Provide the [x, y] coordinate of the cell's center where the given text is located.  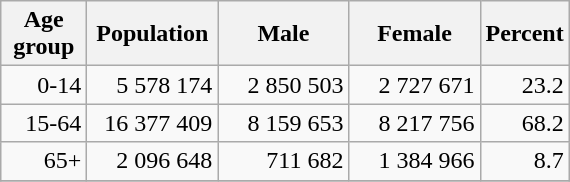
1 384 966 [414, 161]
8 217 756 [414, 123]
8.7 [524, 161]
0-14 [44, 85]
16 377 409 [152, 123]
2 850 503 [284, 85]
15-64 [44, 123]
Female [414, 34]
Age group [44, 34]
8 159 653 [284, 123]
5 578 174 [152, 85]
Population [152, 34]
68.2 [524, 123]
711 682 [284, 161]
23.2 [524, 85]
65+ [44, 161]
2 727 671 [414, 85]
2 096 648 [152, 161]
Male [284, 34]
Percent [524, 34]
